Pinpoint the cell where the given text exists, returning its [x, y] midpoint coordinate. 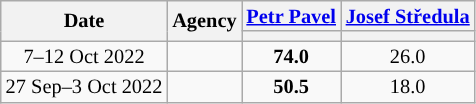
Josef Středula [408, 16]
74.0 [292, 56]
7–12 Oct 2022 [84, 56]
Agency [204, 20]
27 Sep–3 Oct 2022 [84, 86]
50.5 [292, 86]
26.0 [408, 56]
Date [84, 20]
Petr Pavel [292, 16]
18.0 [408, 86]
